Return (X, Y) of the center of cell containing provided text 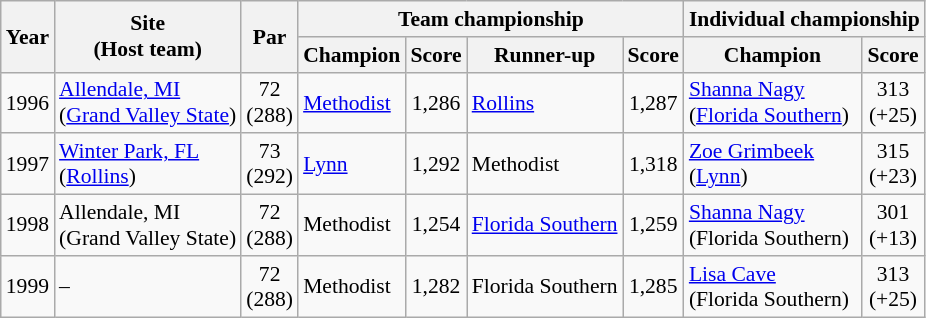
1,285 (654, 286)
1996 (28, 102)
1,318 (654, 164)
Site(Host team) (148, 36)
1,287 (654, 102)
Individual championship (804, 19)
1,282 (436, 286)
Lisa Cave(Florida Southern) (772, 286)
Runner-up (545, 55)
1,259 (654, 226)
1997 (28, 164)
Rollins (545, 102)
301(+13) (893, 226)
Team championship (491, 19)
1,292 (436, 164)
Winter Park, FL(Rollins) (148, 164)
1998 (28, 226)
Par (270, 36)
Year (28, 36)
73(292) (270, 164)
– (148, 286)
Lynn (352, 164)
Zoe Grimbeek(Lynn) (772, 164)
315(+23) (893, 164)
1999 (28, 286)
1,254 (436, 226)
1,286 (436, 102)
